Capture the cell that displays the provided text and extract its (X, Y) central coordinate. 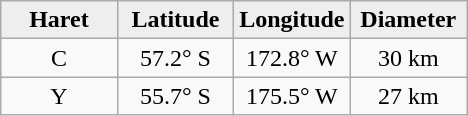
Y (59, 96)
Haret (59, 20)
Diameter (408, 20)
172.8° W (292, 58)
Longitude (292, 20)
57.2° S (175, 58)
55.7° S (175, 96)
Latitude (175, 20)
C (59, 58)
30 km (408, 58)
175.5° W (292, 96)
27 km (408, 96)
